Capture the cell that displays the provided text and extract its (X, Y) central coordinate. 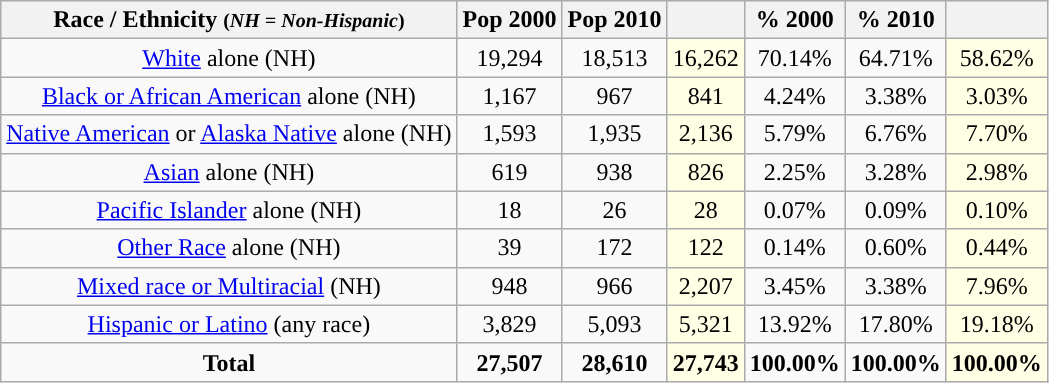
938 (614, 172)
Asian alone (NH) (229, 172)
0.07% (794, 210)
Total (229, 362)
967 (614, 96)
Pop 2000 (510, 20)
7.70% (996, 134)
19.18% (996, 324)
0.14% (794, 248)
% 2010 (896, 20)
26 (614, 210)
0.10% (996, 210)
2,207 (706, 286)
White alone (NH) (229, 58)
28 (706, 210)
19,294 (510, 58)
39 (510, 248)
0.44% (996, 248)
Black or African American alone (NH) (229, 96)
2,136 (706, 134)
Other Race alone (NH) (229, 248)
2.98% (996, 172)
3.45% (794, 286)
Pacific Islander alone (NH) (229, 210)
1,935 (614, 134)
122 (706, 248)
Race / Ethnicity (NH = Non-Hispanic) (229, 20)
6.76% (896, 134)
966 (614, 286)
% 2000 (794, 20)
3,829 (510, 324)
826 (706, 172)
841 (706, 96)
5,321 (706, 324)
18,513 (614, 58)
0.09% (896, 210)
13.92% (794, 324)
64.71% (896, 58)
172 (614, 248)
5,093 (614, 324)
2.25% (794, 172)
Hispanic or Latino (any race) (229, 324)
70.14% (794, 58)
1,167 (510, 96)
948 (510, 286)
Mixed race or Multiracial (NH) (229, 286)
619 (510, 172)
3.03% (996, 96)
27,743 (706, 362)
58.62% (996, 58)
Native American or Alaska Native alone (NH) (229, 134)
16,262 (706, 58)
1,593 (510, 134)
17.80% (896, 324)
0.60% (896, 248)
4.24% (794, 96)
7.96% (996, 286)
28,610 (614, 362)
5.79% (794, 134)
3.28% (896, 172)
27,507 (510, 362)
Pop 2010 (614, 20)
18 (510, 210)
